Detect which cell encompasses the target text, then output its [X, Y] center coordinate. 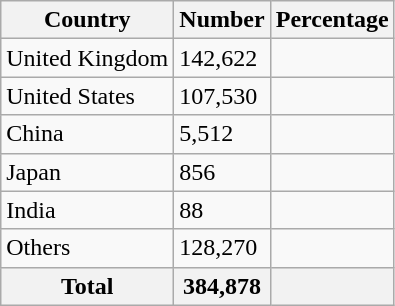
India [88, 210]
Number [222, 20]
Country [88, 20]
856 [222, 172]
Total [88, 286]
384,878 [222, 286]
88 [222, 210]
Japan [88, 172]
128,270 [222, 248]
142,622 [222, 58]
China [88, 134]
Percentage [332, 20]
United States [88, 96]
5,512 [222, 134]
United Kingdom [88, 58]
107,530 [222, 96]
Others [88, 248]
